Output the (x, y) coordinate of the center of the cell containing the given text.  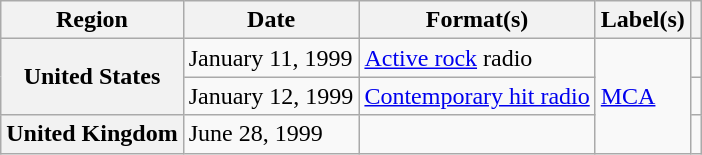
Region (92, 20)
United Kingdom (92, 134)
MCA (642, 96)
January 12, 1999 (271, 96)
January 11, 1999 (271, 58)
Date (271, 20)
Format(s) (477, 20)
Contemporary hit radio (477, 96)
Active rock radio (477, 58)
June 28, 1999 (271, 134)
United States (92, 77)
Label(s) (642, 20)
